Search for the cell housing the specified text and yield its (x, y) center coordinate. 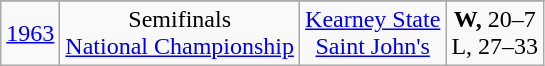
1963 (30, 34)
Kearney StateSaint John's (373, 34)
SemifinalsNational Championship (180, 34)
W, 20–7L, 27–33 (495, 34)
